Extract the [X, Y] coordinate from the center of the cell holding the provided text.  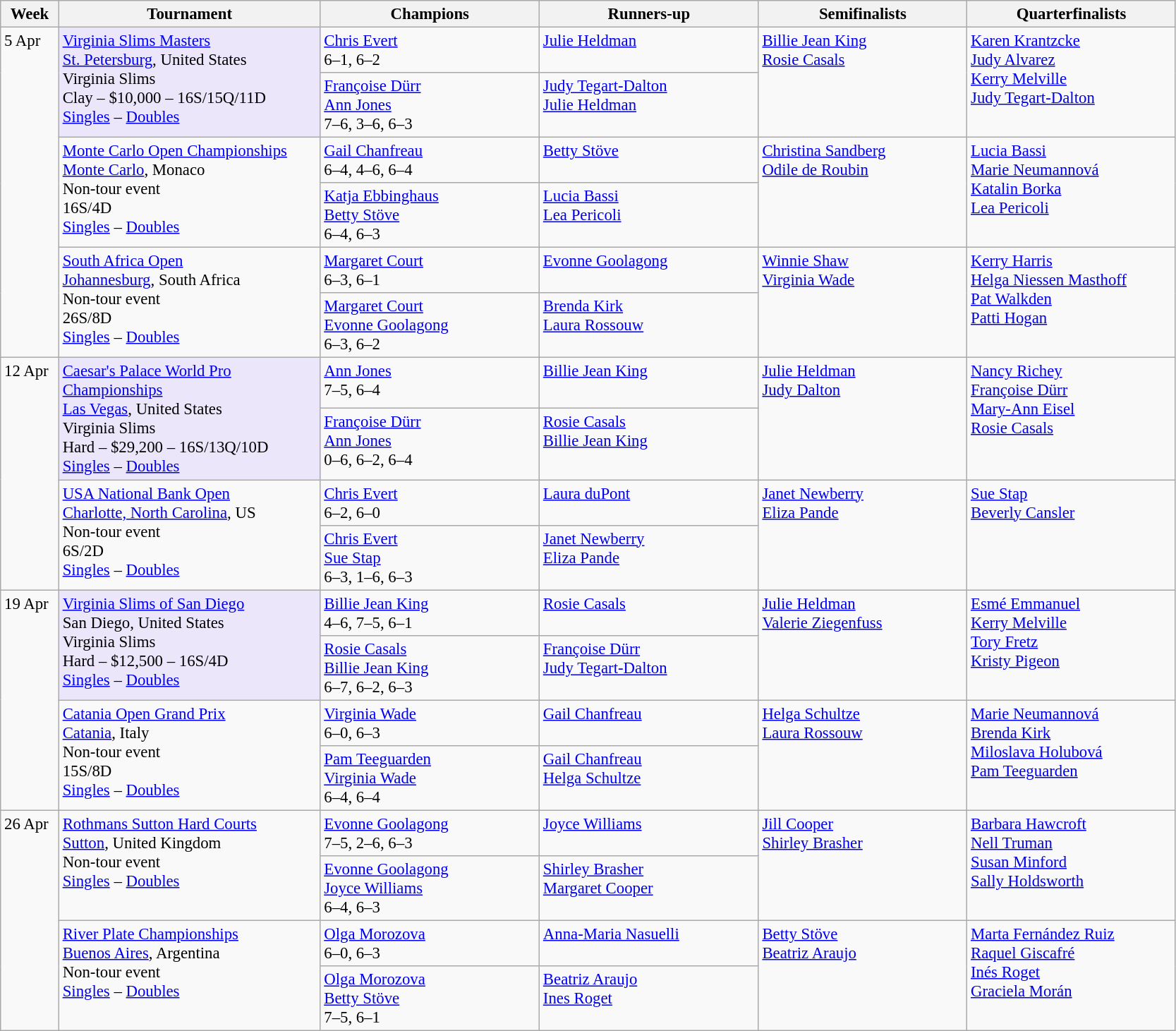
Marie Neumannová Brenda Kirk Miloslava Holubová Pam Teeguarden [1072, 755]
Marta Fernández Ruiz Raquel Giscafré Inés Roget Graciela Morán [1072, 975]
Laura duPont [649, 502]
Françoise Dürr Ann Jones7–6, 3–6, 6–3 [430, 105]
Caesar's Palace World Pro ChampionshipsLas Vegas, United StatesVirginia SlimsHard – $29,200 – 16S/13Q/10D Singles – Doubles [189, 419]
Billie Jean King 4–6, 7–5, 6–1 [430, 613]
Brenda Kirk Laura Rossouw [649, 326]
South Africa OpenJohannesburg, South AfricaNon-tour event26S/8D Singles – Doubles [189, 303]
River Plate ChampionshipsBuenos Aires, ArgentinaNon-tour eventSingles – Doubles [189, 975]
Virginia Slims MastersSt. Petersburg, United StatesVirginia SlimsClay – $10,000 – 16S/15Q/11D Singles – Doubles [189, 83]
Lucia Bassi Marie Neumannová Katalin Borka Lea Pericoli [1072, 193]
Julie Heldman Judy Dalton [863, 419]
Jill Cooper Shirley Brasher [863, 865]
Julie Heldman Valerie Ziegenfuss [863, 645]
Chris Evert 6–2, 6–0 [430, 502]
Margaret Court Evonne Goolagong 6–3, 6–2 [430, 326]
Ann Jones 7–5, 6–4 [430, 382]
Chris Evert Sue Stap 6–3, 1–6, 6–3 [430, 557]
Julie Heldman [649, 51]
Champions [430, 14]
12 Apr [30, 474]
Gail Chanfreau Helga Schultze [649, 778]
Evonne Goolagong [649, 271]
19 Apr [30, 700]
Olga Morozova Betty Stöve 7–5, 6–1 [430, 999]
Evonne Goolagong Joyce Williams 6–4, 6–3 [430, 888]
Esmé Emmanuel Kerry Melville Tory Fretz Kristy Pigeon [1072, 645]
Nancy Richey Françoise Dürr Mary-Ann Eisel Rosie Casals [1072, 419]
Karen Krantzcke Judy Alvarez Kerry Melville Judy Tegart-Dalton [1072, 83]
Pam Teeguarden Virginia Wade 6–4, 6–4 [430, 778]
Virginia Wade 6–0, 6–3 [430, 723]
Rosie Casals [649, 613]
Monte Carlo Open ChampionshipsMonte Carlo, MonacoNon-tour event 16S/4D Singles – Doubles [189, 193]
Rosie Casals Billie Jean King6–7, 6–2, 6–3 [430, 668]
Rothmans Sutton Hard CourtsSutton, United KingdomNon-tour event Singles – Doubles [189, 865]
Evonne Goolagong 7–5, 2–6, 6–3 [430, 833]
Chris Evert 6–1, 6–2 [430, 51]
Katja Ebbinghaus Betty Stöve 6–4, 6–3 [430, 215]
Françoise Dürr Ann Jones0–6, 6–2, 6–4 [430, 443]
Tournament [189, 14]
Gail Chanfreau 6–4, 4–6, 6–4 [430, 161]
Quarterfinalists [1072, 14]
Judy Tegart-Dalton Julie Heldman [649, 105]
Billie Jean King [649, 382]
Runners-up [649, 14]
Olga Morozova 6–0, 6–3 [430, 943]
Week [30, 14]
Margaret Court 6–3, 6–1 [430, 271]
Winnie Shaw Virginia Wade [863, 303]
Christina Sandberg Odile de Roubin [863, 193]
Lucia Bassi Lea Pericoli [649, 215]
Anna-Maria Nasuelli [649, 943]
Semifinalists [863, 14]
Betty Stöve Beatriz Araujo [863, 975]
Catania Open Grand PrixCatania, ItalyNon-tour event15S/8D Singles – Doubles [189, 755]
Rosie Casals Billie Jean King [649, 443]
Helga Schultze Laura Rossouw [863, 755]
Beatriz Araujo Ines Roget [649, 999]
USA National Bank OpenCharlotte, North Carolina, USNon-tour event6S/2D Singles – Doubles [189, 535]
Kerry Harris Helga Niessen Masthoff Pat Walkden Patti Hogan [1072, 303]
Sue Stap Beverly Cansler [1072, 535]
Billie Jean King Rosie Casals [863, 83]
Gail Chanfreau [649, 723]
Françoise Dürr Judy Tegart-Dalton [649, 668]
26 Apr [30, 920]
Joyce Williams [649, 833]
Betty Stöve [649, 161]
Virginia Slims of San DiegoSan Diego, United StatesVirginia SlimsHard – $12,500 – 16S/4D Singles – Doubles [189, 645]
Barbara Hawcroft Nell Truman Susan Minford Sally Holdsworth [1072, 865]
5 Apr [30, 193]
Shirley Brasher Margaret Cooper [649, 888]
